Return [x, y] of the center of cell containing provided text 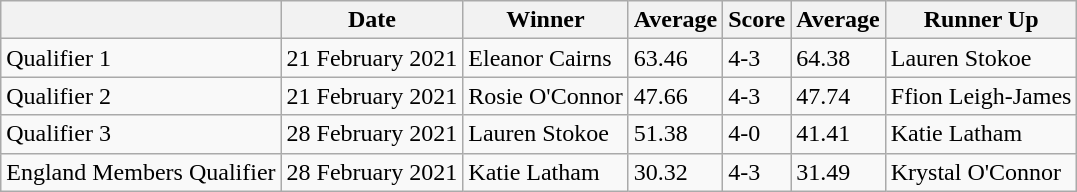
Runner Up [981, 20]
Winner [546, 20]
30.32 [676, 172]
31.49 [838, 172]
Qualifier 2 [141, 96]
63.46 [676, 58]
Krystal O'Connor [981, 172]
Date [372, 20]
Ffion Leigh-James [981, 96]
Rosie O'Connor [546, 96]
Qualifier 3 [141, 134]
47.74 [838, 96]
41.41 [838, 134]
Score [757, 20]
Qualifier 1 [141, 58]
4-0 [757, 134]
47.66 [676, 96]
Eleanor Cairns [546, 58]
51.38 [676, 134]
64.38 [838, 58]
England Members Qualifier [141, 172]
